Scan for the cell matching the given text and deliver its (X, Y) coordinate at center. 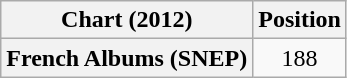
Chart (2012) (127, 20)
188 (300, 58)
French Albums (SNEP) (127, 58)
Position (300, 20)
